Search for the cell housing the specified text and yield its (x, y) center coordinate. 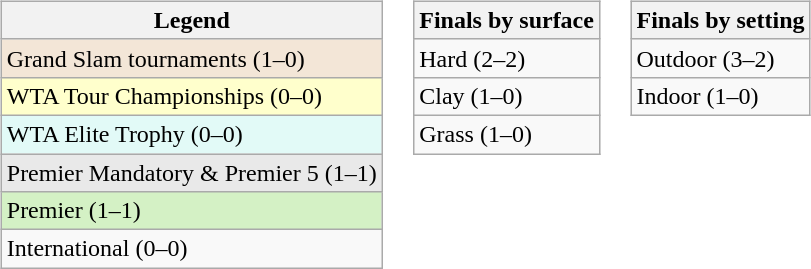
International (0–0) (192, 249)
Finals by surface (507, 20)
Outdoor (3–2) (720, 58)
Clay (1–0) (507, 96)
Finals by setting (720, 20)
Legend (192, 20)
Hard (2–2) (507, 58)
Indoor (1–0) (720, 96)
Premier Mandatory & Premier 5 (1–1) (192, 173)
Grand Slam tournaments (1–0) (192, 58)
Grass (1–0) (507, 134)
WTA Elite Trophy (0–0) (192, 134)
WTA Tour Championships (0–0) (192, 96)
Premier (1–1) (192, 211)
